Locate the cell with the specified text and output its (X, Y) center coordinate. 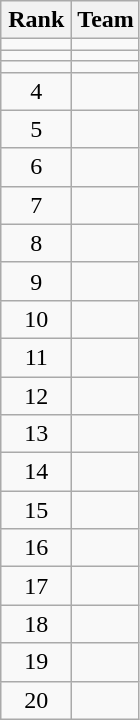
10 (36, 319)
19 (36, 662)
13 (36, 434)
11 (36, 357)
15 (36, 510)
5 (36, 129)
18 (36, 624)
Rank (36, 20)
7 (36, 205)
4 (36, 91)
6 (36, 167)
12 (36, 395)
20 (36, 700)
14 (36, 472)
16 (36, 548)
9 (36, 281)
8 (36, 243)
17 (36, 586)
Team (106, 20)
